Locate the cell with the specified text and output its [X, Y] center coordinate. 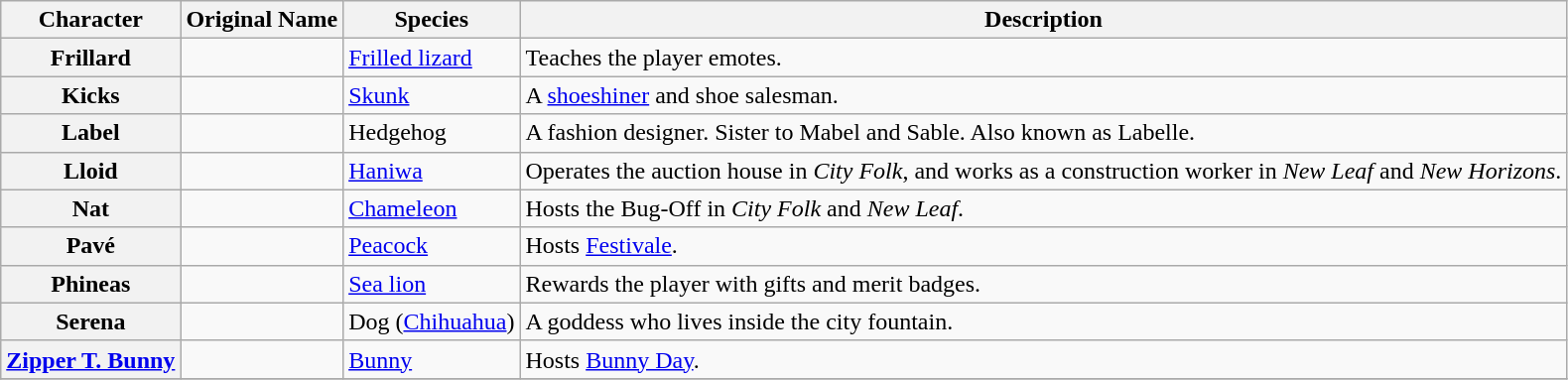
Lloid [91, 171]
Hosts the Bug-Off in City Folk and New Leaf. [1044, 208]
Species [432, 20]
Sea lion [432, 284]
Dog (Chihuahua) [432, 321]
Phineas [91, 284]
Rewards the player with gifts and merit badges. [1044, 284]
A fashion designer. Sister to Mabel and Sable. Also known as Labelle. [1044, 133]
Serena [91, 321]
Bunny [432, 359]
Nat [91, 208]
A goddess who lives inside the city fountain. [1044, 321]
Teaches the player emotes. [1044, 58]
Description [1044, 20]
Label [91, 133]
Pavé [91, 246]
Hedgehog [432, 133]
Frillard [91, 58]
Character [91, 20]
Haniwa [432, 171]
Hosts Festivale. [1044, 246]
Operates the auction house in City Folk, and works as a construction worker in New Leaf and New Horizons. [1044, 171]
Original Name [262, 20]
Hosts Bunny Day. [1044, 359]
Chameleon [432, 208]
Zipper T. Bunny [91, 359]
A shoeshiner and shoe salesman. [1044, 95]
Frilled lizard [432, 58]
Skunk [432, 95]
Peacock [432, 246]
Kicks [91, 95]
